Search for the cell housing the specified text and yield its (X, Y) center coordinate. 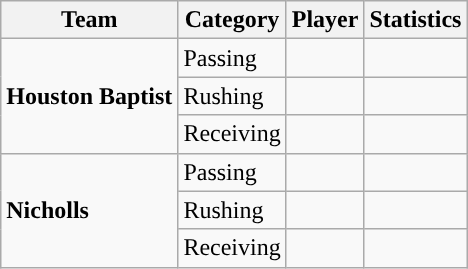
Nicholls (90, 210)
Team (90, 20)
Category (232, 20)
Player (325, 20)
Houston Baptist (90, 96)
Statistics (416, 20)
